Capture the cell that displays the provided text and extract its (X, Y) central coordinate. 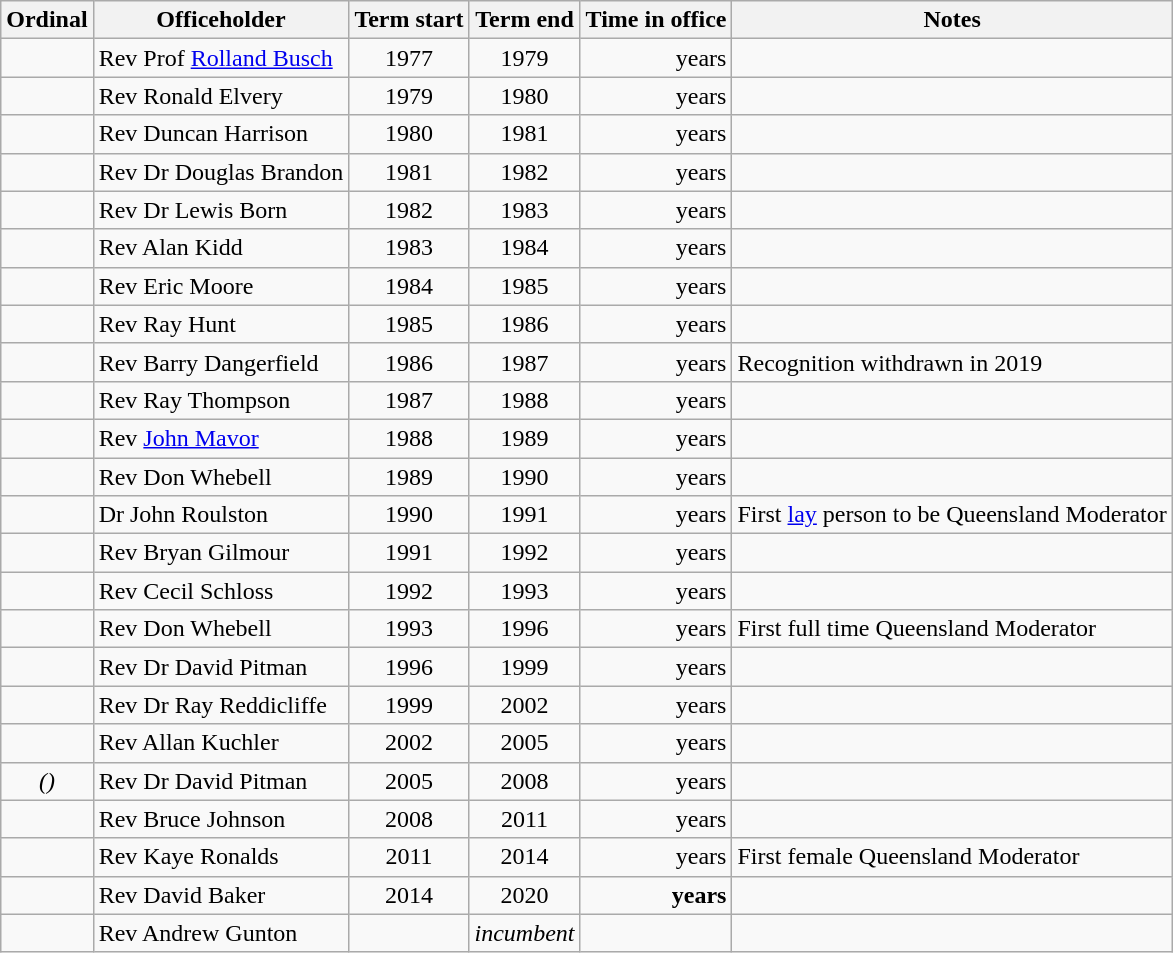
First female Queensland Moderator (952, 857)
Rev Kaye Ronalds (221, 857)
Rev Prof Rolland Busch (221, 58)
Rev David Baker (221, 895)
Rev Barry Dangerfield (221, 362)
Ordinal (47, 20)
2020 (524, 895)
Rev Andrew Gunton (221, 933)
Dr John Roulston (221, 515)
Rev Ray Hunt (221, 324)
Time in office (656, 20)
Rev Dr Lewis Born (221, 210)
Officeholder (221, 20)
Term end (524, 20)
Rev Ray Thompson (221, 400)
1977 (409, 58)
Rev Ronald Elvery (221, 96)
Rev Allan Kuchler (221, 743)
Rev Bruce Johnson (221, 819)
() (47, 781)
Notes (952, 20)
First full time Queensland Moderator (952, 629)
Rev John Mavor (221, 438)
Rev Bryan Gilmour (221, 553)
Rev Dr Ray Reddicliffe (221, 705)
Rev Cecil Schloss (221, 591)
Rev Alan Kidd (221, 248)
Rev Eric Moore (221, 286)
incumbent (524, 933)
Rev Dr Douglas Brandon (221, 172)
First lay person to be Queensland Moderator (952, 515)
Recognition withdrawn in 2019 (952, 362)
Rev Duncan Harrison (221, 134)
Term start (409, 20)
